Provide the (x, y) coordinate of the cell's center where the given text is located.  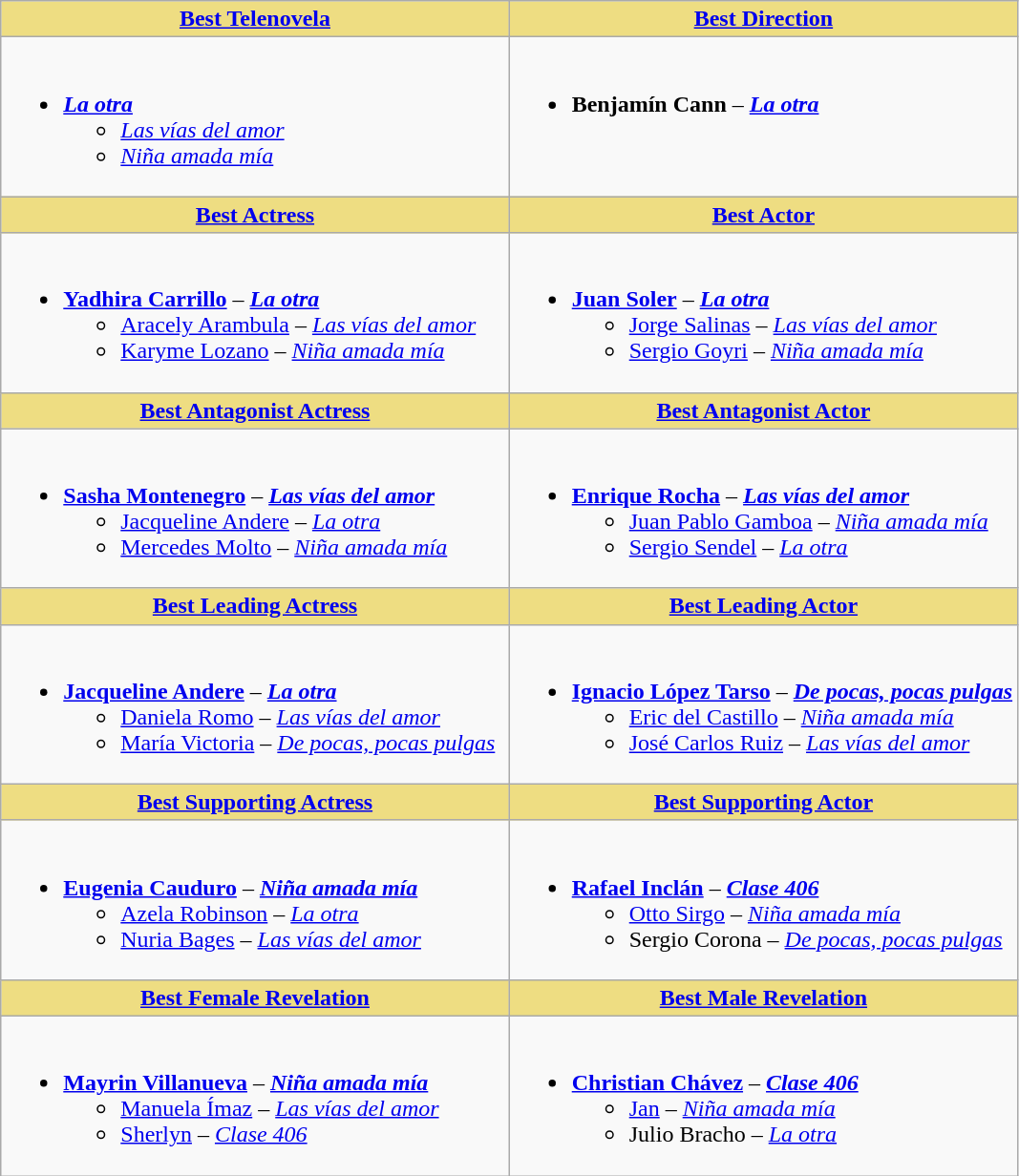
Best Leading Actress (255, 606)
Jacqueline Andere – La otraDaniela Romo – Las vías del amorMaría Victoria – De pocas, pocas pulgas (255, 704)
Best Antagonist Actor (763, 410)
Best Antagonist Actress (255, 410)
Best Supporting Actor (763, 802)
Best Telenovela (255, 19)
Best Male Revelation (763, 997)
Christian Chávez – Clase 406Jan – Niña amada míaJulio Bracho – La otra (763, 1096)
Sasha Montenegro – Las vías del amorJacqueline Andere – La otraMercedes Molto – Niña amada mía (255, 508)
Best Actor (763, 215)
Mayrin Villanueva – Niña amada míaManuela Ímaz – Las vías del amorSherlyn – Clase 406 (255, 1096)
Ignacio López Tarso – De pocas, pocas pulgasEric del Castillo – Niña amada míaJosé Carlos Ruiz – Las vías del amor (763, 704)
Rafael Inclán – Clase 406Otto Sirgo – Niña amada míaSergio Corona – De pocas, pocas pulgas (763, 899)
Juan Soler – La otraJorge Salinas – Las vías del amorSergio Goyri – Niña amada mía (763, 313)
Best Supporting Actress (255, 802)
La otraLas vías del amorNiña amada mía (255, 116)
Enrique Rocha – Las vías del amorJuan Pablo Gamboa – Niña amada míaSergio Sendel – La otra (763, 508)
Best Direction (763, 19)
Best Female Revelation (255, 997)
Benjamín Cann – La otra (763, 116)
Eugenia Cauduro – Niña amada míaAzela Robinson – La otraNuria Bages – Las vías del amor (255, 899)
Yadhira Carrillo – La otraAracely Arambula – Las vías del amorKaryme Lozano – Niña amada mía (255, 313)
Best Leading Actor (763, 606)
Best Actress (255, 215)
